Find where the given text appears and provide that cell's center as [x, y] coordinate. 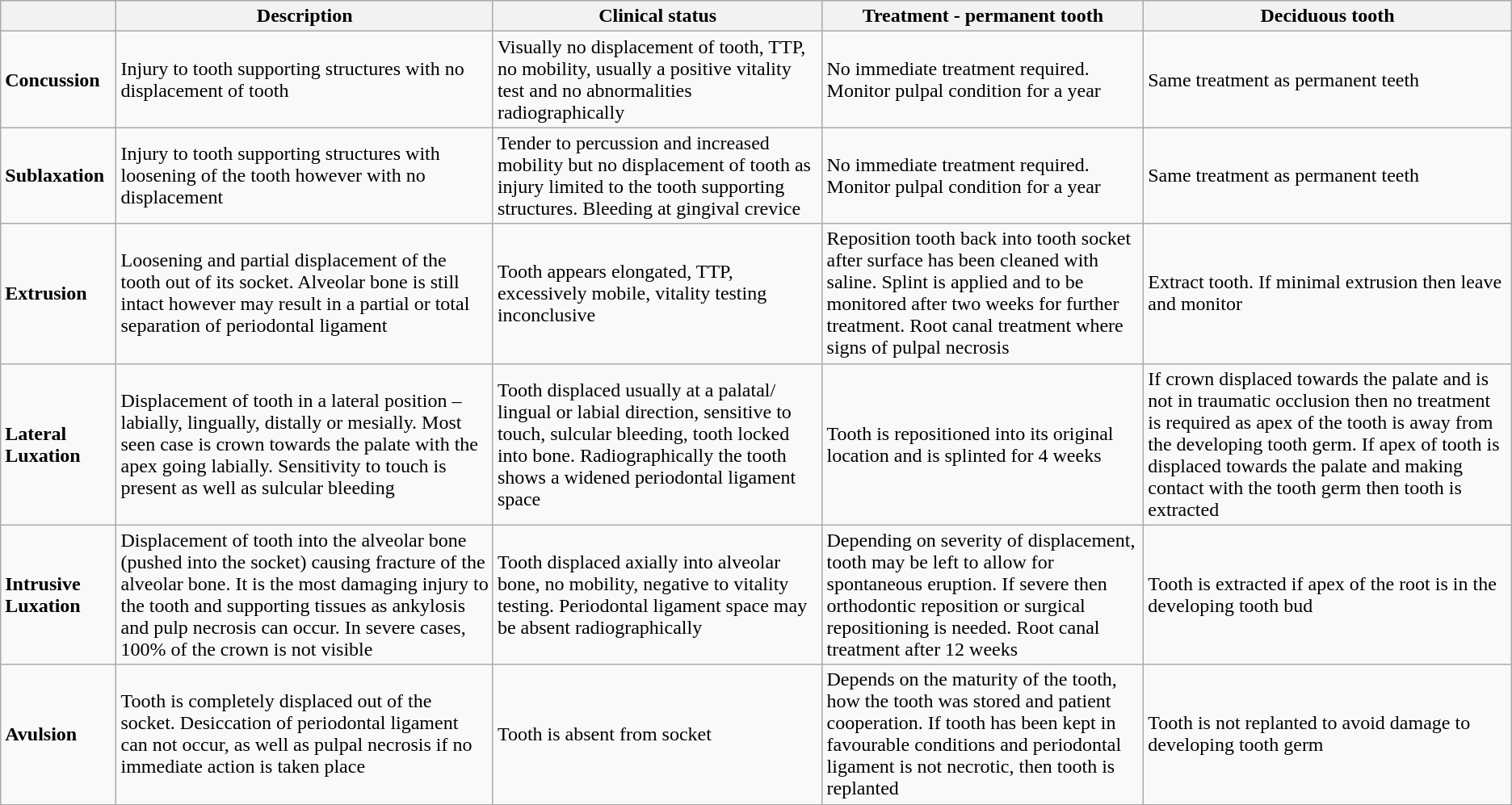
Tooth appears elongated, TTP, excessively mobile, vitality testing inconclusive [657, 294]
Injury to tooth supporting structures with no displacement of tooth [304, 79]
Extrusion [58, 294]
Avulsion [58, 735]
Description [304, 16]
Tooth is extracted if apex of the root is in the developing tooth bud [1328, 594]
Injury to tooth supporting structures with loosening of the tooth however with no displacement [304, 176]
Sublaxation [58, 176]
Concussion [58, 79]
Tooth displaced axially into alveolar bone, no mobility, negative to vitality testing. Periodontal ligament space may be absent radiographically [657, 594]
Clinical status [657, 16]
Treatment - permanent tooth [983, 16]
Deciduous tooth [1328, 16]
Tooth is repositioned into its original location and is splinted for 4 weeks [983, 444]
Tooth is not replanted to avoid damage to developing tooth germ [1328, 735]
Lateral Luxation [58, 444]
Visually no displacement of tooth, TTP, no mobility, usually a positive vitality test and no abnormalities radiographically [657, 79]
Extract tooth. If minimal extrusion then leave and monitor [1328, 294]
Intrusive Luxation [58, 594]
Tooth is absent from socket [657, 735]
